Output the (X, Y) coordinate of the center of the cell containing the given text.  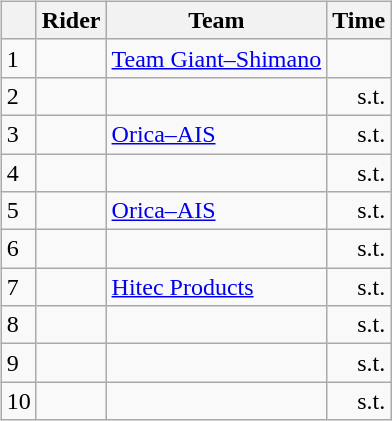
2 (18, 96)
Time (359, 20)
5 (18, 211)
1 (18, 58)
10 (18, 401)
Team (216, 20)
Rider (71, 20)
Hitec Products (216, 287)
6 (18, 249)
8 (18, 325)
9 (18, 363)
Team Giant–Shimano (216, 58)
7 (18, 287)
4 (18, 173)
3 (18, 134)
